Detect which cell encompasses the target text, then output its (X, Y) center coordinate. 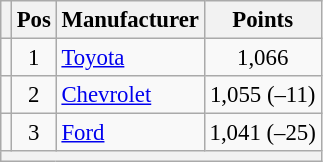
1,066 (262, 58)
Ford (130, 133)
1 (34, 58)
Chevrolet (130, 95)
Toyota (130, 58)
1,055 (–11) (262, 95)
Pos (34, 20)
Manufacturer (130, 20)
1,041 (–25) (262, 133)
Points (262, 20)
2 (34, 95)
3 (34, 133)
